For the text-containing cell, return its midpoint in (X, Y) coordinate format. 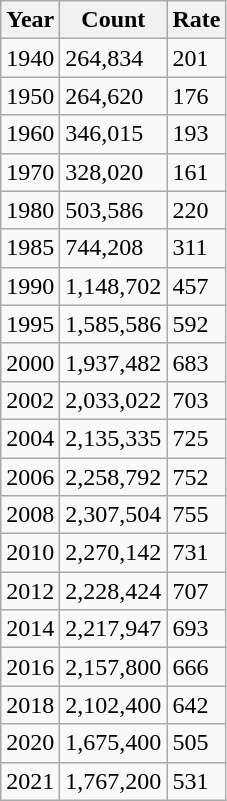
1995 (30, 324)
683 (196, 362)
2018 (30, 705)
2004 (30, 438)
707 (196, 591)
Rate (196, 20)
161 (196, 172)
2,135,335 (114, 438)
2016 (30, 667)
2010 (30, 553)
592 (196, 324)
531 (196, 781)
2,033,022 (114, 400)
201 (196, 58)
2,228,424 (114, 591)
2002 (30, 400)
2006 (30, 477)
2,217,947 (114, 629)
264,834 (114, 58)
457 (196, 286)
1980 (30, 210)
1990 (30, 286)
193 (196, 134)
1,585,586 (114, 324)
1,148,702 (114, 286)
744,208 (114, 248)
Year (30, 20)
503,586 (114, 210)
1960 (30, 134)
2,258,792 (114, 477)
642 (196, 705)
666 (196, 667)
2008 (30, 515)
1,675,400 (114, 743)
328,020 (114, 172)
1940 (30, 58)
176 (196, 96)
264,620 (114, 96)
505 (196, 743)
220 (196, 210)
346,015 (114, 134)
2012 (30, 591)
2,270,142 (114, 553)
2021 (30, 781)
2,157,800 (114, 667)
703 (196, 400)
1950 (30, 96)
752 (196, 477)
Count (114, 20)
1970 (30, 172)
725 (196, 438)
731 (196, 553)
1985 (30, 248)
2000 (30, 362)
2,102,400 (114, 705)
2020 (30, 743)
1,767,200 (114, 781)
693 (196, 629)
755 (196, 515)
2014 (30, 629)
311 (196, 248)
1,937,482 (114, 362)
2,307,504 (114, 515)
